From the cell containing the given text, extract its center point as (X, Y) coordinate. 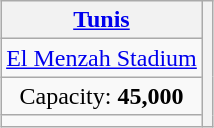
El Menzah Stadium (102, 58)
Tunis (102, 20)
Capacity: 45,000 (102, 96)
